Identify which cell holds the provided text, then report its (x, y) central coordinate. 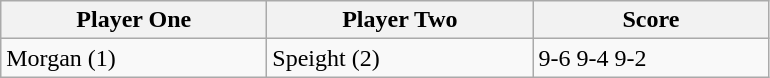
Morgan (1) (134, 58)
Score (651, 20)
Player One (134, 20)
Player Two (400, 20)
Speight (2) (400, 58)
9-6 9-4 9-2 (651, 58)
